Detect which cell encompasses the target text, then output its [x, y] center coordinate. 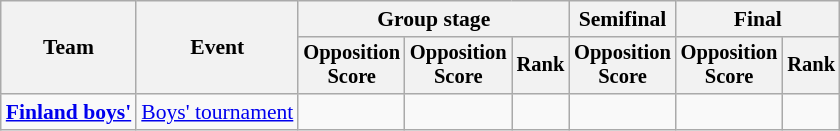
Group stage [434, 19]
Semifinal [622, 19]
Boys' tournament [217, 112]
Finland boys' [69, 112]
Team [69, 48]
Event [217, 48]
Final [758, 19]
